Pinpoint the cell where the given text exists, returning its [X, Y] midpoint coordinate. 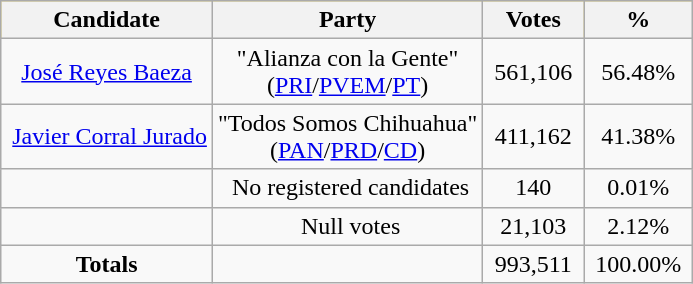
Candidate [107, 20]
2.12% [638, 226]
140 [534, 188]
41.38% [638, 136]
100.00% [638, 264]
561,106 [534, 72]
% [638, 20]
Party [347, 20]
Nο registered candidates [347, 188]
993,511 [534, 264]
411,162 [534, 136]
Javier Corral Jurado [107, 136]
"Alianza con la Gente"(PRI/PVEM/PT) [347, 72]
56.48% [638, 72]
Totals [107, 264]
Null votes [347, 226]
0.01% [638, 188]
Votes [534, 20]
José Reyes Baeza [107, 72]
21,103 [534, 226]
"Todos Somos Chihuahua"(PAN/PRD/CD) [347, 136]
